Extract the [x, y] coordinate from the center of the cell holding the provided text.  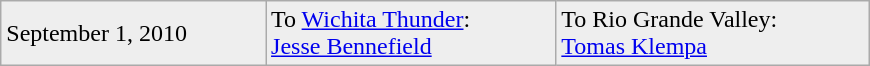
To Rio Grande Valley: Tomas Klempa [712, 34]
To Wichita Thunder: Jesse Bennefield [411, 34]
September 1, 2010 [134, 34]
